Scan for the cell matching the given text and deliver its [x, y] coordinate at center. 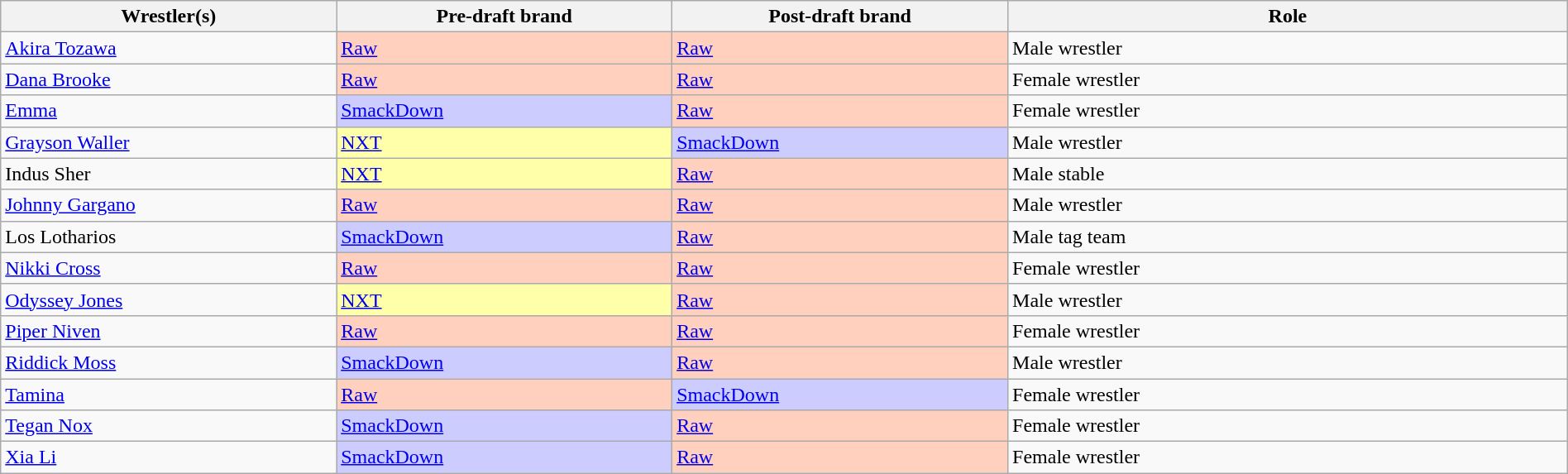
Role [1288, 17]
Xia Li [169, 457]
Riddick Moss [169, 362]
Akira Tozawa [169, 48]
Grayson Waller [169, 142]
Johnny Gargano [169, 205]
Piper Niven [169, 331]
Los Lotharios [169, 237]
Odyssey Jones [169, 299]
Post-draft brand [840, 17]
Male stable [1288, 174]
Tamina [169, 395]
Wrestler(s) [169, 17]
Pre-draft brand [504, 17]
Indus Sher [169, 174]
Nikki Cross [169, 268]
Dana Brooke [169, 79]
Male tag team [1288, 237]
Emma [169, 111]
Tegan Nox [169, 426]
